Provide the (x, y) coordinate of the cell's center where the given text is located.  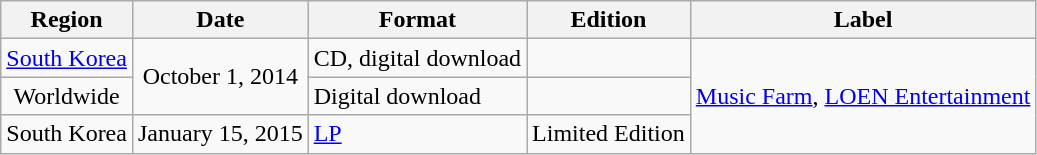
Digital download (417, 96)
CD, digital download (417, 58)
Worldwide (67, 96)
October 1, 2014 (220, 77)
Edition (609, 20)
Date (220, 20)
January 15, 2015 (220, 134)
LP (417, 134)
Region (67, 20)
Music Farm, LOEN Entertainment (863, 96)
Format (417, 20)
Label (863, 20)
Limited Edition (609, 134)
